Output the [X, Y] coordinate of the center of the cell containing the given text.  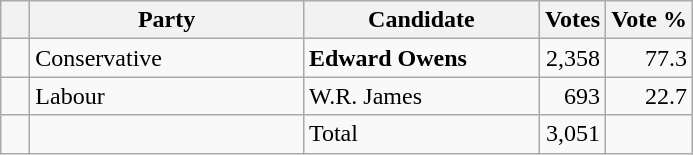
Vote % [650, 20]
Votes [572, 20]
22.7 [650, 96]
Conservative [167, 58]
Labour [167, 96]
693 [572, 96]
2,358 [572, 58]
Edward Owens [421, 58]
Party [167, 20]
Candidate [421, 20]
3,051 [572, 134]
Total [421, 134]
77.3 [650, 58]
W.R. James [421, 96]
